Locate the cell with the specified text and output its [x, y] center coordinate. 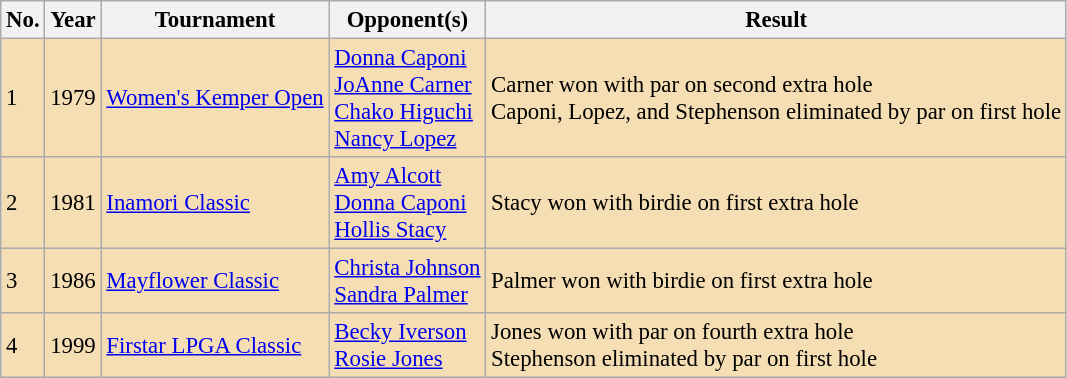
3 [23, 282]
Jones won with par on fourth extra holeStephenson eliminated by par on first hole [776, 346]
Opponent(s) [408, 20]
Firstar LPGA Classic [215, 346]
Tournament [215, 20]
1979 [73, 98]
1 [23, 98]
Mayflower Classic [215, 282]
Women's Kemper Open [215, 98]
2 [23, 203]
Amy Alcott Donna Caponi Hollis Stacy [408, 203]
1981 [73, 203]
Christa Johnson Sandra Palmer [408, 282]
1986 [73, 282]
Inamori Classic [215, 203]
4 [23, 346]
Carner won with par on second extra holeCaponi, Lopez, and Stephenson eliminated by par on first hole [776, 98]
Year [73, 20]
Result [776, 20]
Stacy won with birdie on first extra hole [776, 203]
1999 [73, 346]
No. [23, 20]
Donna Caponi JoAnne Carner Chako Higuchi Nancy Lopez [408, 98]
Palmer won with birdie on first extra hole [776, 282]
Becky Iverson Rosie Jones [408, 346]
